Scan for the cell matching the given text and deliver its (X, Y) coordinate at center. 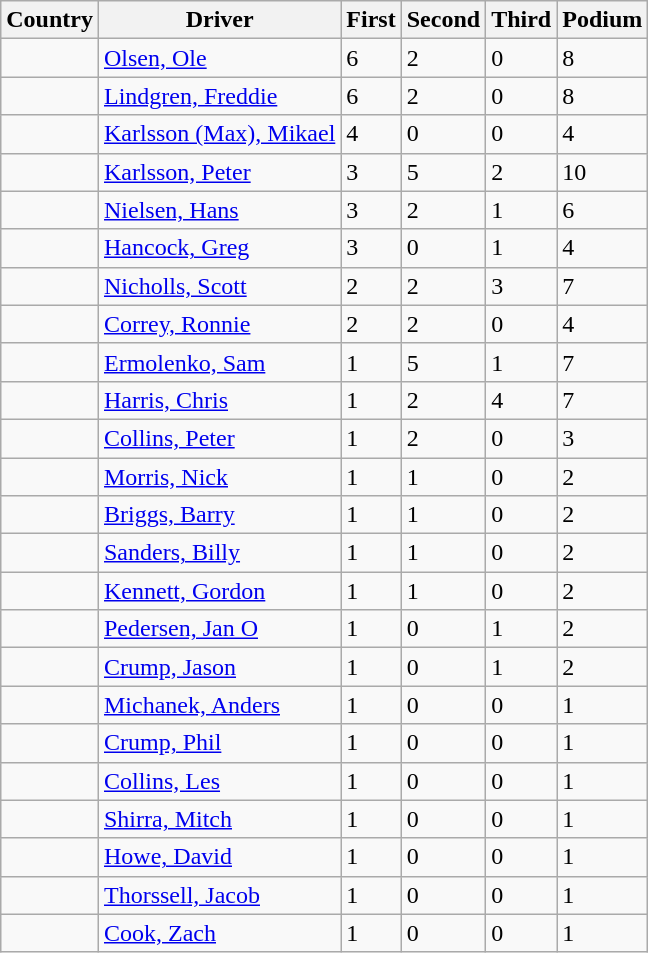
Third (522, 20)
Briggs, Barry (219, 515)
Collins, Peter (219, 438)
Crump, Phil (219, 743)
Shirra, Mitch (219, 819)
Michanek, Anders (219, 705)
Correy, Ronnie (219, 324)
Olsen, Ole (219, 58)
Collins, Les (219, 781)
Harris, Chris (219, 400)
Cook, Zach (219, 933)
Second (443, 20)
Thorssell, Jacob (219, 895)
Kennett, Gordon (219, 591)
Howe, David (219, 857)
Sanders, Billy (219, 553)
Ermolenko, Sam (219, 362)
Podium (602, 20)
Country (50, 20)
Nicholls, Scott (219, 286)
Karlsson (Max), Mikael (219, 134)
Nielsen, Hans (219, 210)
Pedersen, Jan O (219, 629)
Lindgren, Freddie (219, 96)
Morris, Nick (219, 477)
Crump, Jason (219, 667)
Hancock, Greg (219, 248)
Karlsson, Peter (219, 172)
First (371, 20)
Driver (219, 20)
10 (602, 172)
